Return [x, y] of the center of cell containing provided text 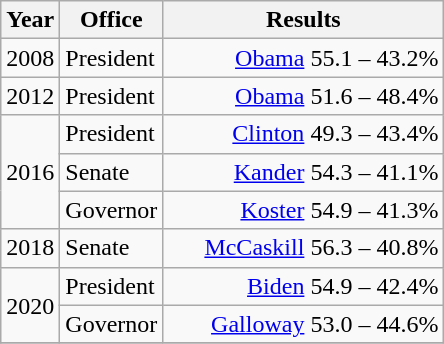
Galloway 53.0 – 44.6% [304, 324]
Year [30, 20]
Obama 51.6 – 48.4% [304, 96]
Biden 54.9 – 42.4% [304, 286]
2012 [30, 96]
Kander 54.3 – 41.1% [304, 172]
2020 [30, 305]
Obama 55.1 – 43.2% [304, 58]
McCaskill 56.3 – 40.8% [304, 248]
2018 [30, 248]
2016 [30, 172]
2008 [30, 58]
Koster 54.9 – 41.3% [304, 210]
Clinton 49.3 – 43.4% [304, 134]
Office [112, 20]
Results [304, 20]
